Identify which cell holds the provided text, then report its (x, y) central coordinate. 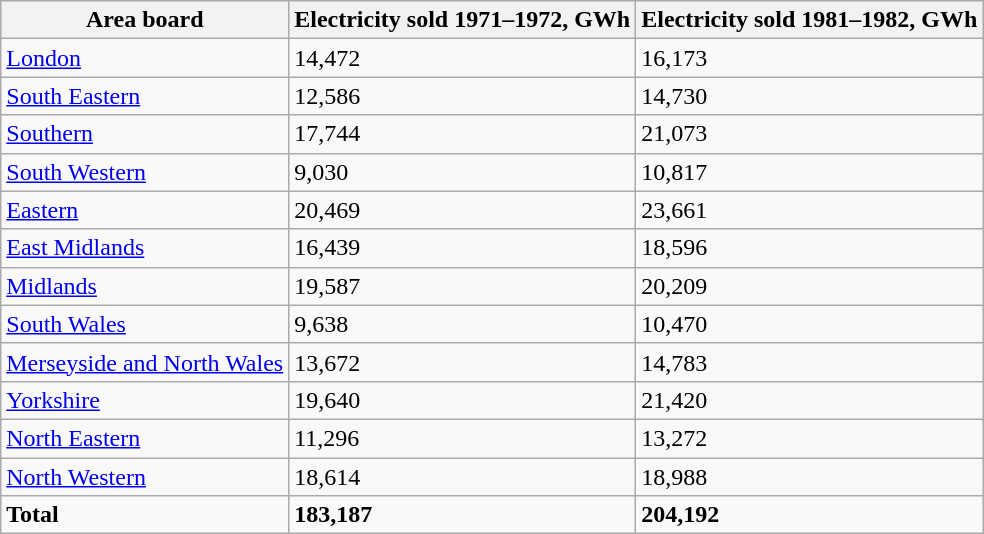
10,817 (810, 172)
21,420 (810, 400)
23,661 (810, 210)
Electricity sold 1981–1982, GWh (810, 20)
East Midlands (145, 248)
183,187 (462, 515)
14,472 (462, 58)
Midlands (145, 286)
Total (145, 515)
18,614 (462, 477)
10,470 (810, 324)
13,672 (462, 362)
18,988 (810, 477)
South Western (145, 172)
9,030 (462, 172)
14,730 (810, 96)
11,296 (462, 438)
South Wales (145, 324)
13,272 (810, 438)
20,209 (810, 286)
North Western (145, 477)
Area board (145, 20)
16,439 (462, 248)
12,586 (462, 96)
North Eastern (145, 438)
17,744 (462, 134)
19,587 (462, 286)
21,073 (810, 134)
Eastern (145, 210)
South Eastern (145, 96)
Yorkshire (145, 400)
204,192 (810, 515)
London (145, 58)
Merseyside and North Wales (145, 362)
16,173 (810, 58)
Electricity sold 1971–1972, GWh (462, 20)
18,596 (810, 248)
9,638 (462, 324)
19,640 (462, 400)
Southern (145, 134)
20,469 (462, 210)
14,783 (810, 362)
